Search for the cell housing the specified text and yield its [X, Y] center coordinate. 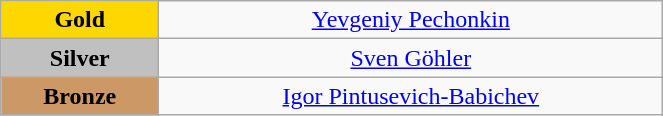
Bronze [80, 96]
Silver [80, 58]
Igor Pintusevich-Babichev [411, 96]
Sven Göhler [411, 58]
Gold [80, 20]
Yevgeniy Pechonkin [411, 20]
